Determine the (X, Y) coordinate at the center of the cell enclosing the given text.  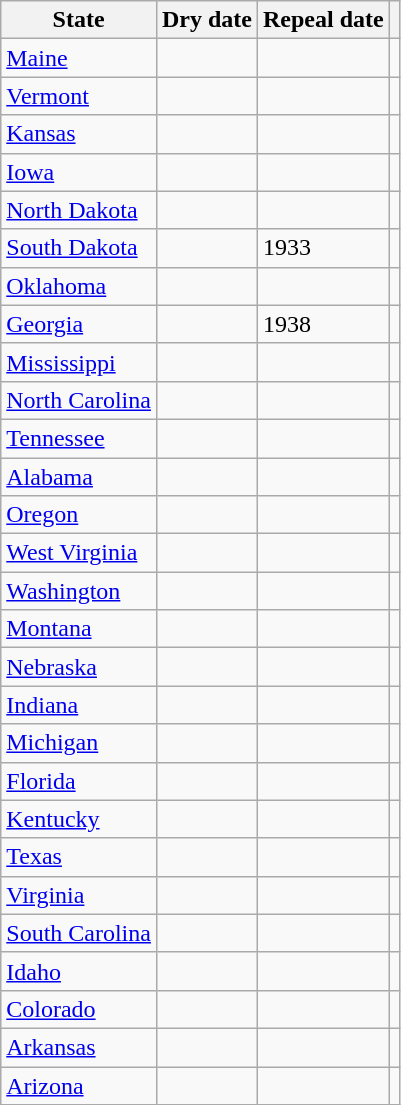
Oklahoma (79, 286)
Washington (79, 591)
State (79, 20)
North Dakota (79, 210)
Kansas (79, 134)
Texas (79, 857)
Repeal date (324, 20)
Idaho (79, 971)
West Virginia (79, 553)
Tennessee (79, 438)
Arkansas (79, 1047)
Kentucky (79, 819)
Georgia (79, 324)
1938 (324, 324)
Alabama (79, 477)
Mississippi (79, 362)
Michigan (79, 743)
Oregon (79, 515)
South Dakota (79, 248)
Nebraska (79, 667)
Iowa (79, 172)
Maine (79, 58)
Indiana (79, 705)
Arizona (79, 1085)
South Carolina (79, 933)
Montana (79, 629)
1933 (324, 248)
North Carolina (79, 400)
Vermont (79, 96)
Colorado (79, 1009)
Florida (79, 781)
Dry date (206, 20)
Virginia (79, 895)
